From the cell containing the given text, extract its center point as [x, y] coordinate. 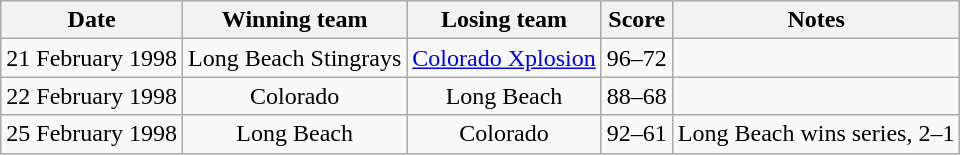
88–68 [636, 96]
Date [92, 20]
Winning team [294, 20]
Long Beach wins series, 2–1 [816, 134]
Losing team [504, 20]
Colorado Xplosion [504, 58]
25 February 1998 [92, 134]
22 February 1998 [92, 96]
96–72 [636, 58]
Notes [816, 20]
92–61 [636, 134]
Long Beach Stingrays [294, 58]
Score [636, 20]
21 February 1998 [92, 58]
